Capture the cell that displays the provided text and extract its (X, Y) central coordinate. 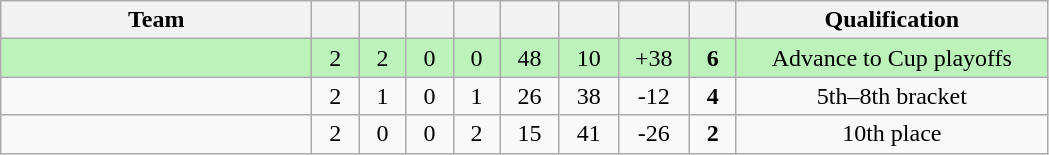
15 (530, 134)
38 (588, 96)
Advance to Cup playoffs (892, 58)
-12 (654, 96)
5th–8th bracket (892, 96)
Team (156, 20)
10 (588, 58)
41 (588, 134)
48 (530, 58)
Qualification (892, 20)
4 (712, 96)
-26 (654, 134)
+38 (654, 58)
26 (530, 96)
10th place (892, 134)
6 (712, 58)
